Return (x, y) of the center of cell containing provided text 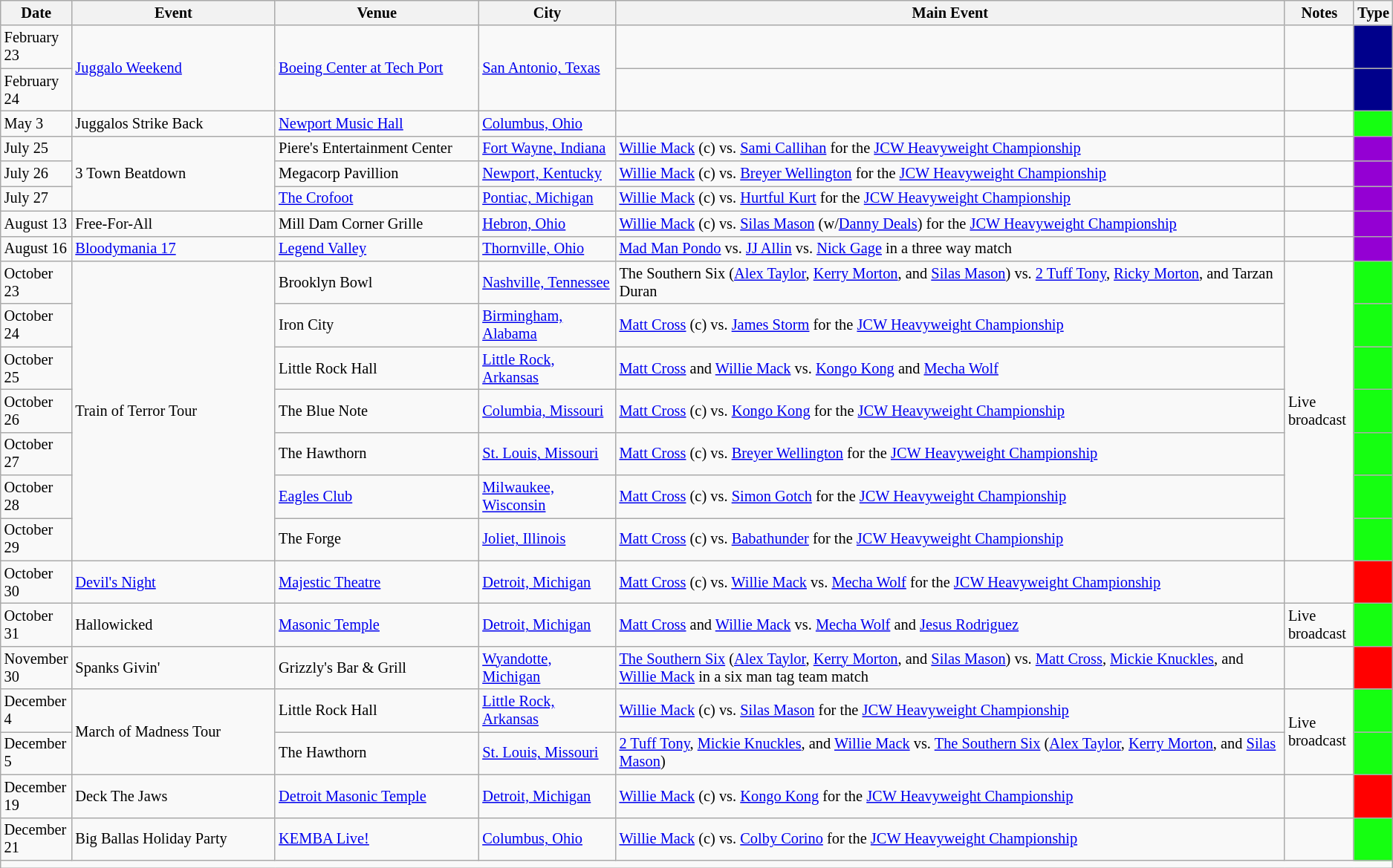
The Crofoot (377, 198)
Bloodymania 17 (173, 249)
December 19 (36, 796)
Free-For-All (173, 223)
Willie Mack (c) vs. Hurtful Kurt for the JCW Heavyweight Championship (950, 198)
Willie Mack (c) vs. Breyer Wellington for the JCW Heavyweight Championship (950, 174)
Thornville, Ohio (547, 249)
Matt Cross (c) vs. Kongo Kong for the JCW Heavyweight Championship (950, 411)
Iron City (377, 325)
October 29 (36, 539)
October 30 (36, 582)
The Southern Six (Alex Taylor, Kerry Morton, and Silas Mason) vs. 2 Tuff Tony, Ricky Morton, and Tarzan Duran (950, 282)
February 23 (36, 47)
July 26 (36, 174)
Matt Cross (c) vs. James Storm for the JCW Heavyweight Championship (950, 325)
Main Event (950, 13)
March of Madness Tour (173, 732)
Boeing Center at Tech Port (377, 68)
KEMBA Live! (377, 839)
Eagles Club (377, 497)
Birmingham, Alabama (547, 325)
Matt Cross (c) vs. Breyer Wellington for the JCW Heavyweight Championship (950, 454)
Newport, Kentucky (547, 174)
Willie Mack (c) vs. Silas Mason for the JCW Heavyweight Championship (950, 711)
October 24 (36, 325)
The Southern Six (Alex Taylor, Kerry Morton, and Silas Mason) vs. Matt Cross, Mickie Knuckles, and Willie Mack in a six man tag team match (950, 668)
Willie Mack (c) vs. Sami Callihan for the JCW Heavyweight Championship (950, 149)
Majestic Theatre (377, 582)
August 16 (36, 249)
Mill Dam Corner Grille (377, 223)
November 30 (36, 668)
October 27 (36, 454)
Detroit Masonic Temple (377, 796)
Masonic Temple (377, 624)
San Antonio, Texas (547, 68)
City (547, 13)
Grizzly's Bar & Grill (377, 668)
3 Town Beatdown (173, 174)
Matt Cross (c) vs. Simon Gotch for the JCW Heavyweight Championship (950, 497)
February 24 (36, 90)
Type (1373, 13)
Juggalos Strike Back (173, 123)
Fort Wayne, Indiana (547, 149)
December 4 (36, 711)
Legend Valley (377, 249)
Big Ballas Holiday Party (173, 839)
Hallowicked (173, 624)
Date (36, 13)
Notes (1319, 13)
Newport Music Hall (377, 123)
Devil's Night (173, 582)
October 28 (36, 497)
Piere's Entertainment Center (377, 149)
Hebron, Ohio (547, 223)
August 13 (36, 223)
Matt Cross and Willie Mack vs. Mecha Wolf and Jesus Rodriguez (950, 624)
October 31 (36, 624)
Megacorp Pavillion (377, 174)
Wyandotte, Michigan (547, 668)
The Forge (377, 539)
October 25 (36, 368)
December 21 (36, 839)
Matt Cross (c) vs. Willie Mack vs. Mecha Wolf for the JCW Heavyweight Championship (950, 582)
Milwaukee, Wisconsin (547, 497)
The Blue Note (377, 411)
December 5 (36, 753)
Willie Mack (c) vs. Colby Corino for the JCW Heavyweight Championship (950, 839)
2 Tuff Tony, Mickie Knuckles, and Willie Mack vs. The Southern Six (Alex Taylor, Kerry Morton, and Silas Mason) (950, 753)
Matt Cross (c) vs. Babathunder for the JCW Heavyweight Championship (950, 539)
Venue (377, 13)
Mad Man Pondo vs. JJ Allin vs. Nick Gage in a three way match (950, 249)
Deck The Jaws (173, 796)
Matt Cross and Willie Mack vs. Kongo Kong and Mecha Wolf (950, 368)
Willie Mack (c) vs. Kongo Kong for the JCW Heavyweight Championship (950, 796)
Spanks Givin' (173, 668)
October 23 (36, 282)
Train of Terror Tour (173, 411)
Juggalo Weekend (173, 68)
Pontiac, Michigan (547, 198)
Joliet, Illinois (547, 539)
Columbia, Missouri (547, 411)
Willie Mack (c) vs. Silas Mason (w/Danny Deals) for the JCW Heavyweight Championship (950, 223)
July 25 (36, 149)
October 26 (36, 411)
Nashville, Tennessee (547, 282)
Brooklyn Bowl (377, 282)
July 27 (36, 198)
May 3 (36, 123)
Event (173, 13)
